Identify which cell holds the provided text, then report its (x, y) central coordinate. 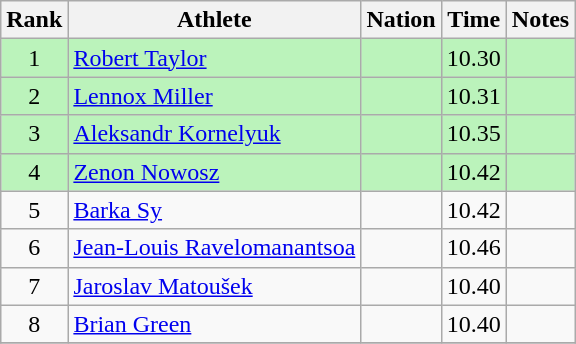
8 (34, 324)
Barka Sy (214, 210)
10.30 (474, 58)
Jaroslav Matoušek (214, 286)
6 (34, 248)
Nation (401, 20)
10.46 (474, 248)
3 (34, 134)
Lennox Miller (214, 96)
Jean-Louis Ravelomanantsoa (214, 248)
Brian Green (214, 324)
5 (34, 210)
Robert Taylor (214, 58)
Zenon Nowosz (214, 172)
7 (34, 286)
2 (34, 96)
Aleksandr Kornelyuk (214, 134)
Athlete (214, 20)
Notes (540, 20)
10.35 (474, 134)
Rank (34, 20)
1 (34, 58)
Time (474, 20)
10.31 (474, 96)
4 (34, 172)
